Search for the cell housing the specified text and yield its (X, Y) center coordinate. 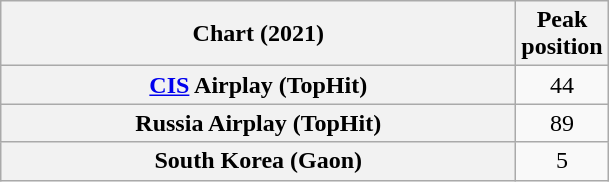
89 (562, 123)
CIS Airplay (TopHit) (258, 85)
Russia Airplay (TopHit) (258, 123)
5 (562, 161)
Peakposition (562, 34)
44 (562, 85)
South Korea (Gaon) (258, 161)
Chart (2021) (258, 34)
